From the cell containing the given text, extract its center point as (x, y) coordinate. 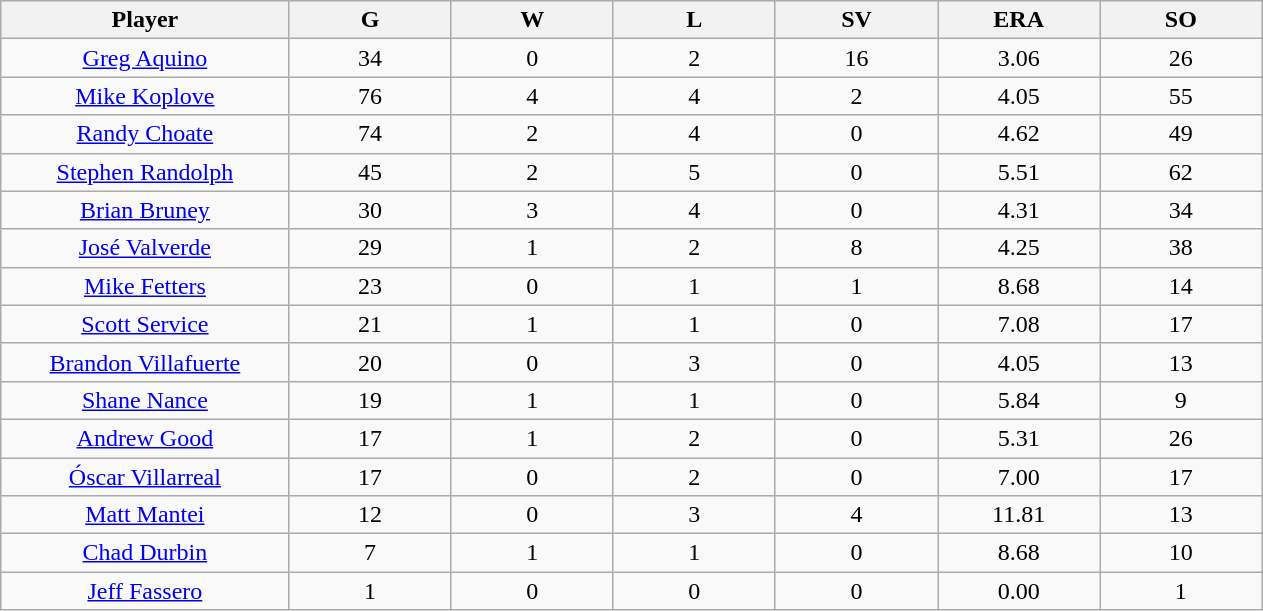
Brian Bruney (145, 210)
8 (856, 248)
12 (370, 515)
4.62 (1019, 134)
Óscar Villarreal (145, 477)
Matt Mantei (145, 515)
Randy Choate (145, 134)
55 (1181, 96)
Andrew Good (145, 438)
10 (1181, 553)
W (532, 20)
Brandon Villafuerte (145, 362)
16 (856, 58)
Mike Fetters (145, 286)
9 (1181, 400)
ERA (1019, 20)
38 (1181, 248)
Player (145, 20)
14 (1181, 286)
5.51 (1019, 172)
7 (370, 553)
5.31 (1019, 438)
Chad Durbin (145, 553)
José Valverde (145, 248)
19 (370, 400)
76 (370, 96)
5 (694, 172)
Shane Nance (145, 400)
Greg Aquino (145, 58)
SO (1181, 20)
0.00 (1019, 591)
74 (370, 134)
7.08 (1019, 324)
62 (1181, 172)
5.84 (1019, 400)
L (694, 20)
SV (856, 20)
4.25 (1019, 248)
Mike Koplove (145, 96)
30 (370, 210)
Scott Service (145, 324)
49 (1181, 134)
G (370, 20)
23 (370, 286)
7.00 (1019, 477)
21 (370, 324)
Stephen Randolph (145, 172)
20 (370, 362)
29 (370, 248)
11.81 (1019, 515)
4.31 (1019, 210)
45 (370, 172)
3.06 (1019, 58)
Jeff Fassero (145, 591)
